For the text-containing cell, return its midpoint in [X, Y] coordinate format. 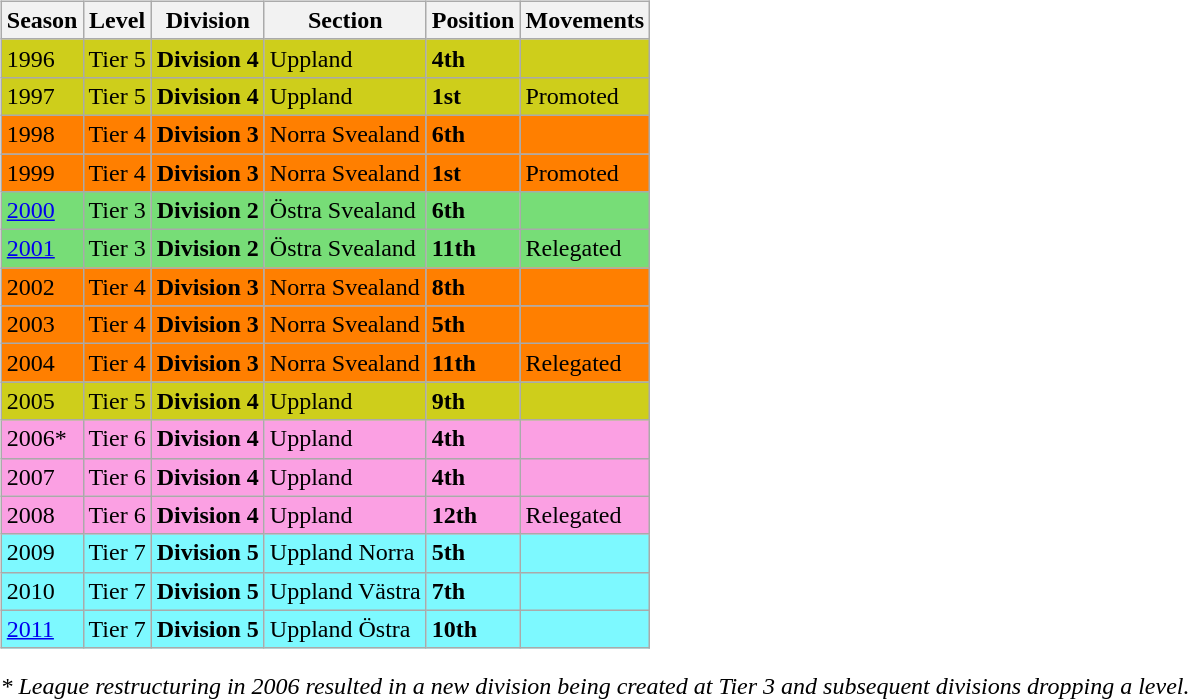
2004 [42, 363]
Section [345, 20]
Division [208, 20]
9th [473, 401]
Position [473, 20]
Season [42, 20]
Uppland Östra [345, 629]
10th [473, 629]
2002 [42, 287]
2008 [42, 515]
2001 [42, 249]
Uppland Norra [345, 553]
2006* [42, 439]
7th [473, 591]
2003 [42, 325]
2000 [42, 211]
Level [117, 20]
1996 [42, 58]
12th [473, 515]
1997 [42, 96]
1999 [42, 173]
2007 [42, 477]
1998 [42, 134]
Movements [585, 20]
2011 [42, 629]
2005 [42, 401]
8th [473, 287]
2009 [42, 553]
Uppland Västra [345, 591]
2010 [42, 591]
